Locate the cell with the specified text and output its (x, y) center coordinate. 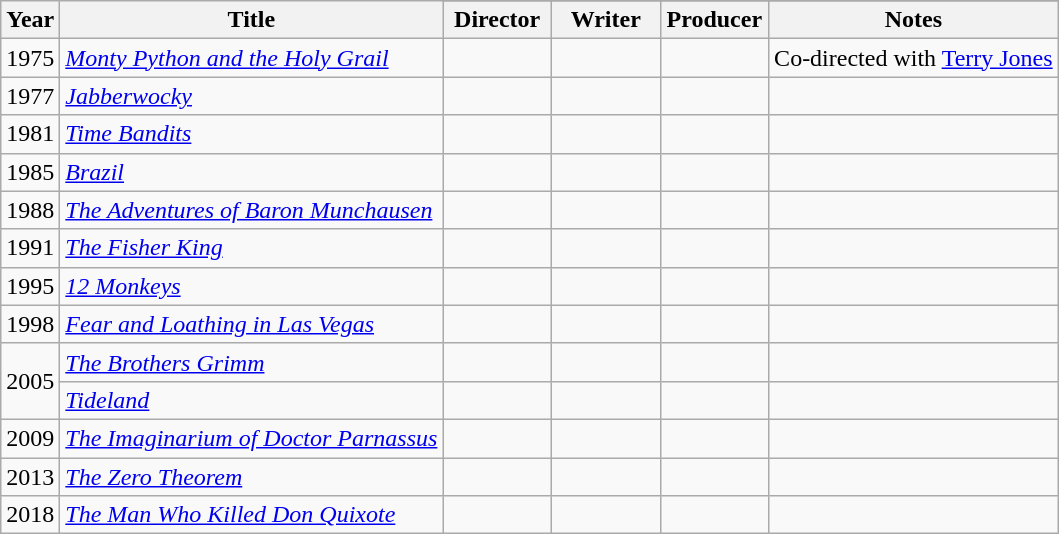
Brazil (252, 172)
1988 (30, 210)
Notes (914, 20)
2018 (30, 515)
The Imaginarium of Doctor Parnassus (252, 438)
1981 (30, 134)
The Adventures of Baron Munchausen (252, 210)
The Brothers Grimm (252, 362)
Year (30, 20)
1977 (30, 96)
Title (252, 20)
Monty Python and the Holy Grail (252, 58)
The Zero Theorem (252, 477)
1998 (30, 324)
Jabberwocky (252, 96)
Tideland (252, 400)
1995 (30, 286)
1975 (30, 58)
Writer (606, 20)
2013 (30, 477)
1985 (30, 172)
Co-directed with Terry Jones (914, 58)
2009 (30, 438)
The Fisher King (252, 248)
Producer (714, 20)
12 Monkeys (252, 286)
2005 (30, 381)
Time Bandits (252, 134)
The Man Who Killed Don Quixote (252, 515)
Fear and Loathing in Las Vegas (252, 324)
1991 (30, 248)
Director (498, 20)
